Return the (X, Y) coordinate for the center point of the cell that contains the specified text.  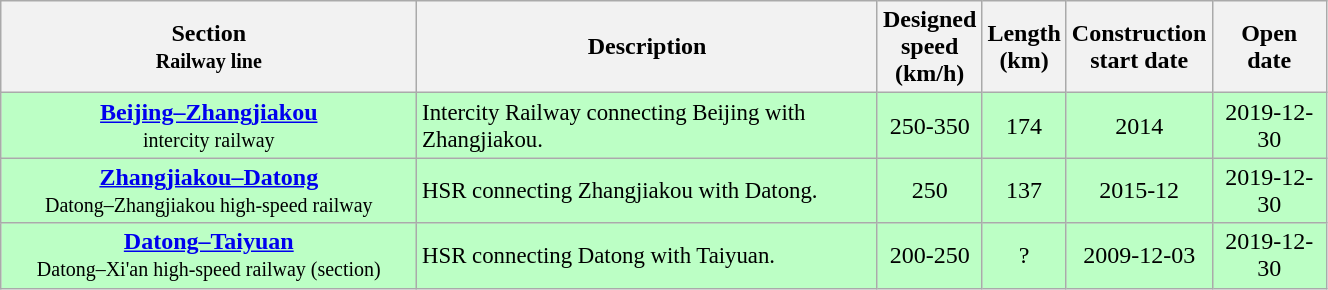
Section Railway line (209, 47)
2009-12-03 (1139, 256)
Open date (1269, 47)
Designed speed (km/h) (929, 47)
HSR connecting Datong with Taiyuan. (648, 256)
174 (1024, 126)
250 (929, 190)
Intercity Railway connecting Beijing with Zhangjiakou. (648, 126)
Zhangjiakou–Datong Datong–Zhangjiakou high-speed railway (209, 190)
Description (648, 47)
Datong–Taiyuan Datong–Xi'an high-speed railway (section) (209, 256)
Beijing–Zhangjiakouintercity railway (209, 126)
2014 (1139, 126)
Construction start date (1139, 47)
137 (1024, 190)
2015-12 (1139, 190)
250-350 (929, 126)
200-250 (929, 256)
HSR connecting Zhangjiakou with Datong. (648, 190)
? (1024, 256)
Length (km) (1024, 47)
